From the cell containing the given text, extract its center point as (x, y) coordinate. 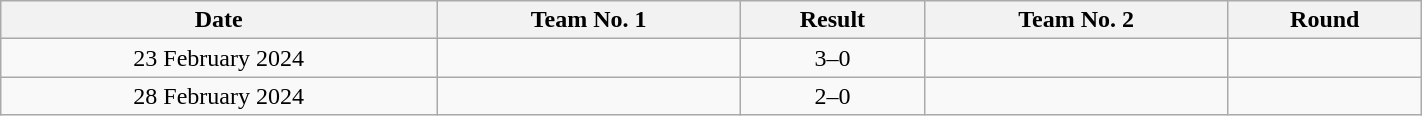
23 February 2024 (219, 58)
Team No. 2 (1076, 20)
Date (219, 20)
Result (832, 20)
Team No. 1 (589, 20)
28 February 2024 (219, 96)
3–0 (832, 58)
2–0 (832, 96)
Round (1324, 20)
